Provide the (X, Y) coordinate of the cell's center where the given text is located.  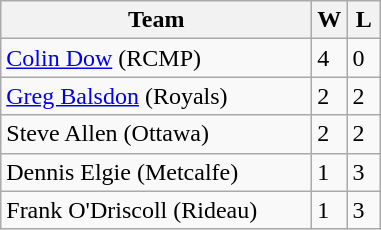
Greg Balsdon (Royals) (156, 96)
Frank O'Driscoll (Rideau) (156, 210)
L (364, 20)
Team (156, 20)
W (330, 20)
Steve Allen (Ottawa) (156, 134)
0 (364, 58)
4 (330, 58)
Colin Dow (RCMP) (156, 58)
Dennis Elgie (Metcalfe) (156, 172)
